Scan for the cell matching the given text and deliver its (X, Y) coordinate at center. 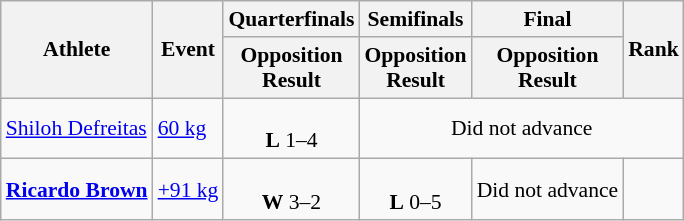
Shiloh Defreitas (77, 128)
Ricardo Brown (77, 190)
L 1–4 (291, 128)
W 3–2 (291, 190)
Rank (654, 50)
60 kg (188, 128)
Event (188, 50)
Athlete (77, 50)
Semifinals (416, 19)
Final (548, 19)
Quarterfinals (291, 19)
+91 kg (188, 190)
L 0–5 (416, 190)
